Detect which cell encompasses the target text, then output its [X, Y] center coordinate. 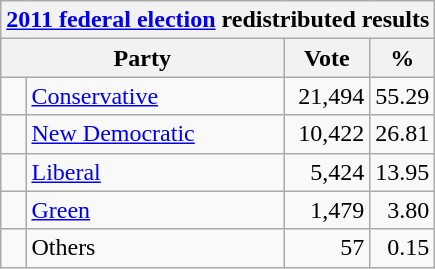
Green [155, 210]
Vote [327, 58]
3.80 [402, 210]
1,479 [327, 210]
Others [155, 248]
Liberal [155, 172]
10,422 [327, 134]
Party [142, 58]
Conservative [155, 96]
26.81 [402, 134]
0.15 [402, 248]
5,424 [327, 172]
% [402, 58]
21,494 [327, 96]
57 [327, 248]
55.29 [402, 96]
New Democratic [155, 134]
13.95 [402, 172]
2011 federal election redistributed results [218, 20]
